Capture the cell that displays the provided text and extract its [X, Y] central coordinate. 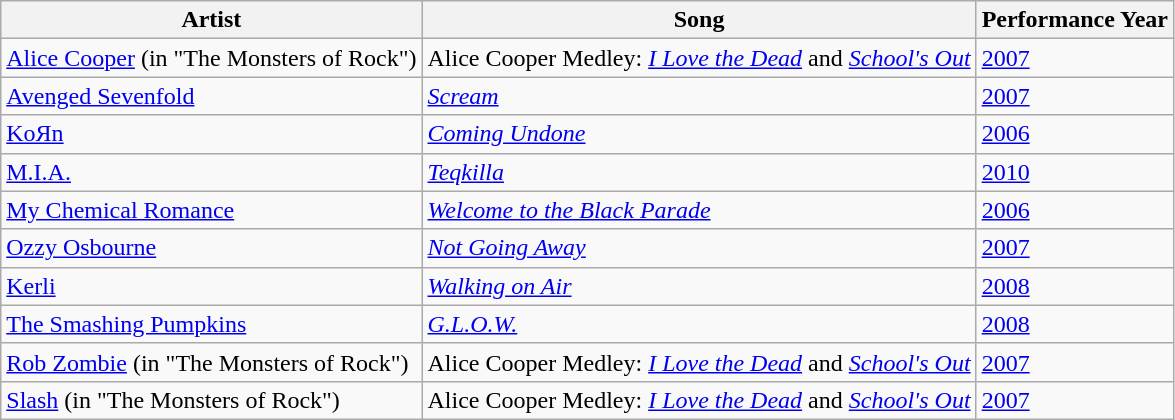
Scream [699, 96]
Coming Undone [699, 134]
My Chemical Romance [212, 210]
Performance Year [1074, 20]
Avenged Sevenfold [212, 96]
Not Going Away [699, 248]
Slash (in "The Monsters of Rock") [212, 400]
Teqkilla [699, 172]
Artist [212, 20]
Alice Cooper (in "The Monsters of Rock") [212, 58]
Kerli [212, 286]
KoЯn [212, 134]
Song [699, 20]
G.L.O.W. [699, 324]
The Smashing Pumpkins [212, 324]
Ozzy Osbourne [212, 248]
Rob Zombie (in "The Monsters of Rock") [212, 362]
Welcome to the Black Parade [699, 210]
M.I.A. [212, 172]
2010 [1074, 172]
Walking on Air [699, 286]
